Return the [x, y] coordinate for the center point of the cell that contains the specified text.  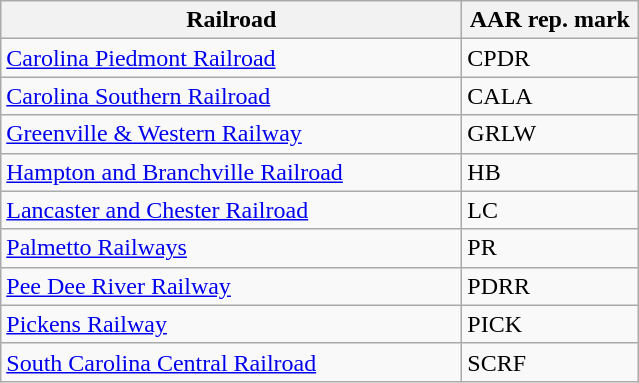
South Carolina Central Railroad [232, 362]
PDRR [550, 286]
Carolina Southern Railroad [232, 96]
SCRF [550, 362]
Carolina Piedmont Railroad [232, 58]
Greenville & Western Railway [232, 134]
PICK [550, 324]
CPDR [550, 58]
HB [550, 172]
CALA [550, 96]
Railroad [232, 20]
Pickens Railway [232, 324]
Hampton and Branchville Railroad [232, 172]
GRLW [550, 134]
LC [550, 210]
Palmetto Railways [232, 248]
PR [550, 248]
Lancaster and Chester Railroad [232, 210]
Pee Dee River Railway [232, 286]
AAR rep. mark [550, 20]
